From the cell containing the given text, extract its center point as [X, Y] coordinate. 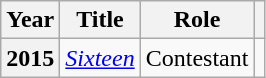
Sixteen [100, 58]
Year [30, 20]
2015 [30, 58]
Role [197, 20]
Contestant [197, 58]
Title [100, 20]
